For the text-containing cell, return its midpoint in [X, Y] coordinate format. 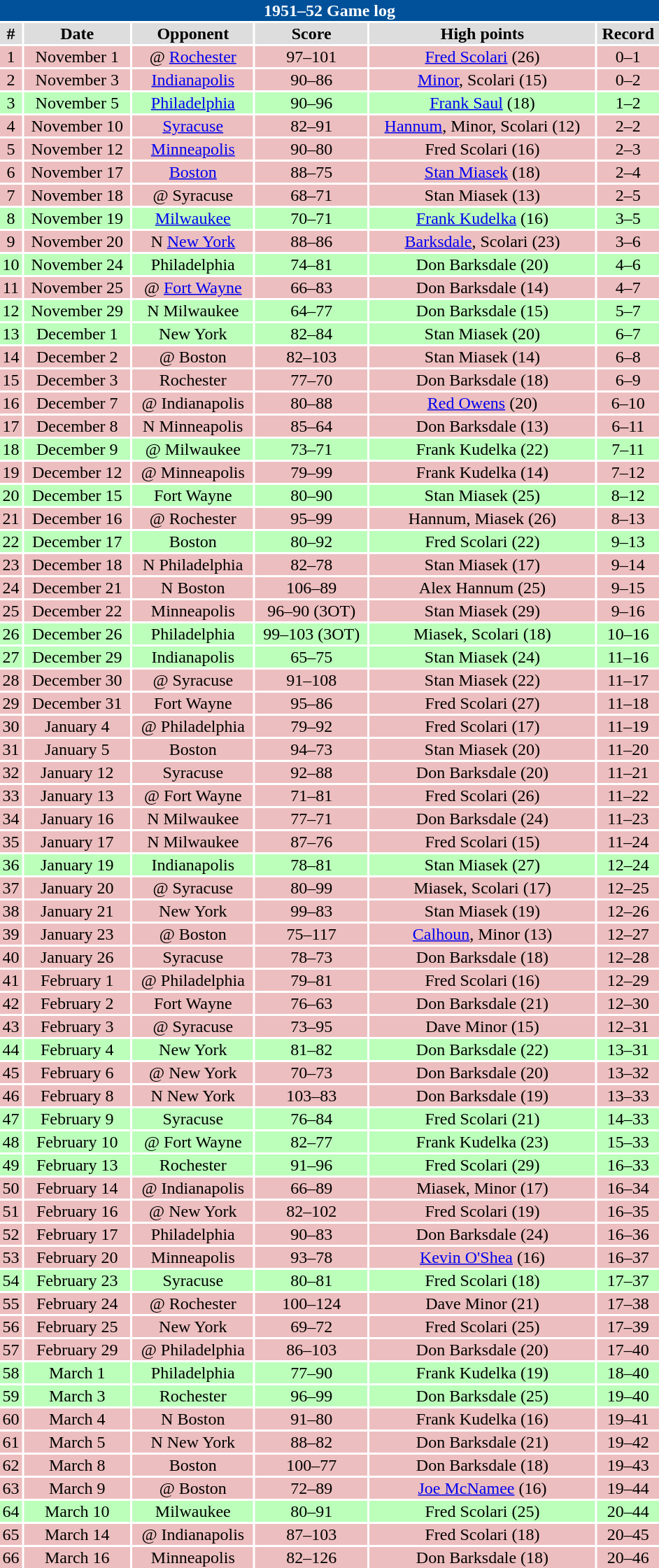
9–15 [628, 588]
7 [11, 195]
62 [11, 1465]
1–2 [628, 103]
79–99 [312, 472]
12–28 [628, 957]
11–17 [628, 680]
6 [11, 172]
0–2 [628, 80]
12–30 [628, 1003]
November 18 [77, 195]
14–33 [628, 1119]
77–70 [312, 380]
February 8 [77, 1096]
76–84 [312, 1119]
Dave Minor (15) [482, 1026]
18–40 [628, 1373]
Score [312, 34]
66–89 [312, 1188]
November 19 [77, 218]
51 [11, 1211]
December 17 [77, 542]
Miasek, Minor (17) [482, 1188]
@ Milwaukee [193, 449]
45 [11, 1073]
80–91 [312, 1511]
99–83 [312, 911]
11–23 [628, 819]
February 4 [77, 1050]
December 29 [77, 657]
11–18 [628, 703]
41 [11, 980]
Don Barksdale (14) [482, 288]
3–6 [628, 241]
11–16 [628, 657]
# [11, 34]
March 1 [77, 1373]
Fred Scolari (15) [482, 842]
0–1 [628, 57]
March 4 [77, 1419]
February 9 [77, 1119]
November 1 [77, 57]
79–92 [312, 726]
2–2 [628, 126]
68–71 [312, 195]
27 [11, 657]
52 [11, 1234]
42 [11, 1003]
80–92 [312, 542]
10–16 [628, 634]
December 2 [77, 357]
February 24 [77, 1304]
70–73 [312, 1073]
8 [11, 218]
November 10 [77, 126]
11–21 [628, 772]
63 [11, 1488]
17–37 [628, 1280]
2–3 [628, 149]
94–73 [312, 749]
44 [11, 1050]
Minor, Scolari (15) [482, 80]
January 12 [77, 772]
12 [11, 311]
16–37 [628, 1257]
Frank Kudelka (22) [482, 449]
Fred Scolari (19) [482, 1211]
January 13 [77, 796]
55 [11, 1304]
December 18 [77, 565]
Don Barksdale (13) [482, 426]
4–7 [628, 288]
January 16 [77, 819]
23 [11, 565]
1951–52 Game log [329, 10]
6–10 [628, 403]
November 5 [77, 103]
73–71 [312, 449]
91–96 [312, 1165]
7–12 [628, 472]
Red Owens (20) [482, 403]
N Philadelphia [193, 565]
13–31 [628, 1050]
25 [11, 611]
Frank Saul (18) [482, 103]
29 [11, 703]
Stan Miasek (22) [482, 680]
Stan Miasek (14) [482, 357]
73–95 [312, 1026]
March 16 [77, 1558]
March 14 [77, 1534]
11–24 [628, 842]
92–88 [312, 772]
20–44 [628, 1511]
November 12 [77, 149]
7–11 [628, 449]
72–89 [312, 1488]
November 25 [77, 288]
17–39 [628, 1327]
Opponent [193, 34]
64–77 [312, 311]
Date [77, 34]
6–9 [628, 380]
77–71 [312, 819]
11–22 [628, 796]
March 5 [77, 1442]
95–86 [312, 703]
December 8 [77, 426]
Stan Miasek (25) [482, 495]
90–96 [312, 103]
3–5 [628, 218]
2–4 [628, 172]
37 [11, 888]
High points [482, 34]
February 17 [77, 1234]
48 [11, 1142]
12–29 [628, 980]
Miasek, Scolari (18) [482, 634]
46 [11, 1096]
19–44 [628, 1488]
Don Barksdale (25) [482, 1396]
65–75 [312, 657]
December 1 [77, 334]
54 [11, 1280]
16–35 [628, 1211]
32 [11, 772]
March 10 [77, 1511]
19–40 [628, 1396]
26 [11, 634]
9–16 [628, 611]
January 21 [77, 911]
20–46 [628, 1558]
Fred Scolari (21) [482, 1119]
80–88 [312, 403]
90–80 [312, 149]
17–40 [628, 1350]
91–80 [312, 1419]
December 31 [77, 703]
106–89 [312, 588]
9–13 [628, 542]
39 [11, 934]
80–90 [312, 495]
66 [11, 1558]
19–41 [628, 1419]
5–7 [628, 311]
Frank Kudelka (19) [482, 1373]
6–7 [628, 334]
Fred Scolari (27) [482, 703]
2–5 [628, 195]
88–82 [312, 1442]
6–8 [628, 357]
December 30 [77, 680]
50 [11, 1188]
November 3 [77, 80]
35 [11, 842]
95–99 [312, 518]
82–84 [312, 334]
15–33 [628, 1142]
January 26 [77, 957]
January 23 [77, 934]
19–43 [628, 1465]
5 [11, 149]
2 [11, 80]
Joe McNamee (16) [482, 1488]
N Minneapolis [193, 426]
96–90 (3OT) [312, 611]
January 4 [77, 726]
Alex Hannum (25) [482, 588]
January 17 [77, 842]
49 [11, 1165]
15 [11, 380]
December 26 [77, 634]
January 5 [77, 749]
December 7 [77, 403]
76–63 [312, 1003]
Don Barksdale (15) [482, 311]
Frank Kudelka (23) [482, 1142]
17–38 [628, 1304]
Stan Miasek (18) [482, 172]
Fred Scolari (17) [482, 726]
12–26 [628, 911]
February 3 [77, 1026]
Frank Kudelka (14) [482, 472]
16–36 [628, 1234]
December 15 [77, 495]
9–14 [628, 565]
66–83 [312, 288]
82–91 [312, 126]
Stan Miasek (29) [482, 611]
12–31 [628, 1026]
71–81 [312, 796]
20 [11, 495]
16–33 [628, 1165]
Stan Miasek (17) [482, 565]
18 [11, 449]
38 [11, 911]
58 [11, 1373]
January 20 [77, 888]
17 [11, 426]
March 3 [77, 1396]
77–90 [312, 1373]
Hannum, Minor, Scolari (12) [482, 126]
13–32 [628, 1073]
Miasek, Scolari (17) [482, 888]
Stan Miasek (19) [482, 911]
4 [11, 126]
Dave Minor (21) [482, 1304]
31 [11, 749]
16–34 [628, 1188]
40 [11, 957]
December 9 [77, 449]
22 [11, 542]
March 8 [77, 1465]
100–77 [312, 1465]
8–13 [628, 518]
43 [11, 1026]
69–72 [312, 1327]
82–103 [312, 357]
74–81 [312, 264]
Fred Scolari (22) [482, 542]
13–33 [628, 1096]
12–25 [628, 888]
1 [11, 57]
80–81 [312, 1280]
Calhoun, Minor (13) [482, 934]
60 [11, 1419]
11–19 [628, 726]
30 [11, 726]
8–12 [628, 495]
Kevin O'Shea (16) [482, 1257]
6–11 [628, 426]
February 29 [77, 1350]
97–101 [312, 57]
December 21 [77, 588]
16 [11, 403]
4–6 [628, 264]
December 3 [77, 380]
Stan Miasek (13) [482, 195]
Stan Miasek (24) [482, 657]
82–126 [312, 1558]
99–103 (3OT) [312, 634]
28 [11, 680]
33 [11, 796]
February 23 [77, 1280]
February 25 [77, 1327]
87–103 [312, 1534]
10 [11, 264]
Hannum, Miasek (26) [482, 518]
53 [11, 1257]
93–78 [312, 1257]
88–75 [312, 172]
February 2 [77, 1003]
11–20 [628, 749]
47 [11, 1119]
90–86 [312, 80]
Don Barksdale (19) [482, 1096]
57 [11, 1350]
February 10 [77, 1142]
36 [11, 865]
65 [11, 1534]
Fred Scolari (29) [482, 1165]
November 24 [77, 264]
81–82 [312, 1050]
79–81 [312, 980]
56 [11, 1327]
November 17 [77, 172]
3 [11, 103]
80–99 [312, 888]
100–124 [312, 1304]
February 16 [77, 1211]
86–103 [312, 1350]
82–78 [312, 565]
December 22 [77, 611]
February 20 [77, 1257]
34 [11, 819]
90–83 [312, 1234]
20–45 [628, 1534]
Barksdale, Scolari (23) [482, 241]
February 14 [77, 1188]
Record [628, 34]
March 9 [77, 1488]
85–64 [312, 426]
14 [11, 357]
87–76 [312, 842]
78–81 [312, 865]
21 [11, 518]
February 6 [77, 1073]
78–73 [312, 957]
November 20 [77, 241]
13 [11, 334]
96–99 [312, 1396]
@ Minneapolis [193, 472]
64 [11, 1511]
82–102 [312, 1211]
24 [11, 588]
70–71 [312, 218]
19–42 [628, 1442]
59 [11, 1396]
December 12 [77, 472]
December 16 [77, 518]
Stan Miasek (27) [482, 865]
November 29 [77, 311]
88–86 [312, 241]
82–77 [312, 1142]
19 [11, 472]
103–83 [312, 1096]
Don Barksdale (22) [482, 1050]
12–24 [628, 865]
January 19 [77, 865]
61 [11, 1442]
February 1 [77, 980]
11 [11, 288]
75–117 [312, 934]
91–108 [312, 680]
12–27 [628, 934]
9 [11, 241]
February 13 [77, 1165]
